From the cell containing the given text, extract its center point as [X, Y] coordinate. 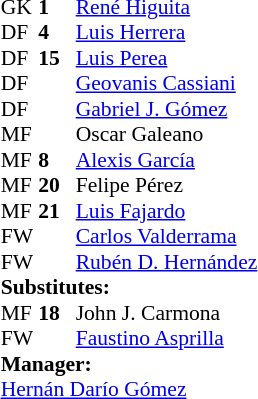
21 [57, 211]
Felipe Pérez [167, 185]
8 [57, 160]
18 [57, 313]
Faustino Asprilla [167, 339]
Alexis García [167, 160]
John J. Carmona [167, 313]
Manager: [130, 364]
Carlos Valderrama [167, 237]
Luis Perea [167, 58]
Luis Fajardo [167, 211]
Luis Herrera [167, 33]
20 [57, 185]
15 [57, 58]
Geovanis Cassiani [167, 83]
Rubén D. Hernández [167, 262]
Oscar Galeano [167, 135]
4 [57, 33]
Gabriel J. Gómez [167, 109]
Substitutes: [130, 287]
